Identify which cell holds the provided text, then report its (X, Y) central coordinate. 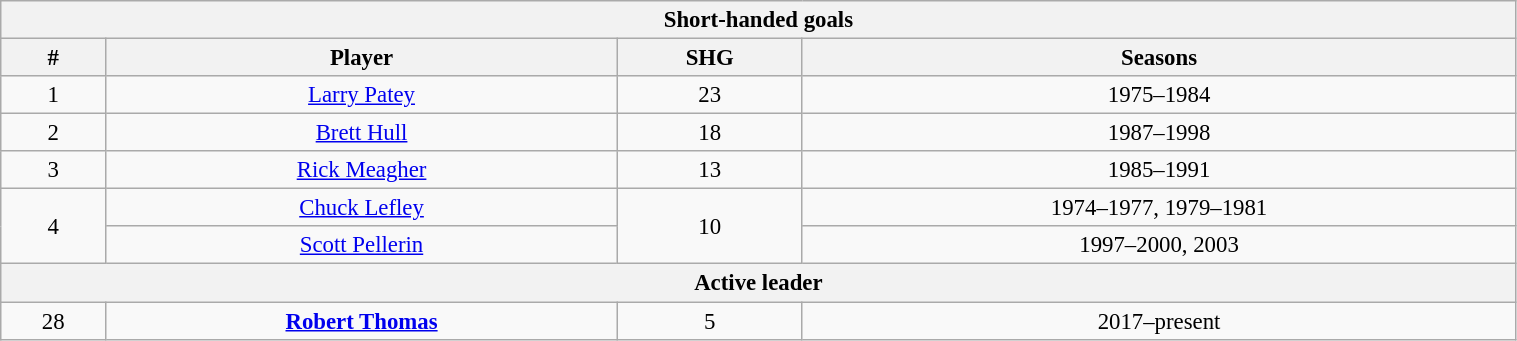
Player (362, 58)
4 (54, 226)
3 (54, 170)
Larry Patey (362, 95)
13 (710, 170)
# (54, 58)
Scott Pellerin (362, 245)
2017–present (1159, 321)
Short-handed goals (758, 20)
SHG (710, 58)
2 (54, 133)
Chuck Lefley (362, 208)
23 (710, 95)
1 (54, 95)
Brett Hull (362, 133)
Robert Thomas (362, 321)
18 (710, 133)
Active leader (758, 283)
1985–1991 (1159, 170)
1997–2000, 2003 (1159, 245)
Seasons (1159, 58)
Rick Meagher (362, 170)
10 (710, 226)
1974–1977, 1979–1981 (1159, 208)
28 (54, 321)
1975–1984 (1159, 95)
5 (710, 321)
1987–1998 (1159, 133)
